Provide the [X, Y] coordinate of the cell's center where the given text is located.  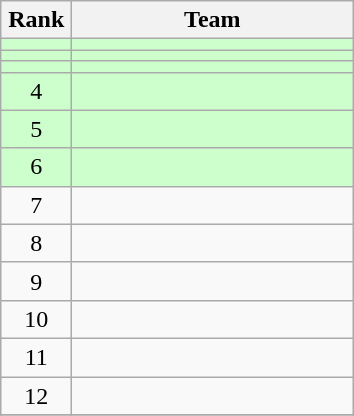
4 [36, 91]
6 [36, 167]
10 [36, 319]
Team [212, 20]
11 [36, 357]
8 [36, 243]
7 [36, 205]
9 [36, 281]
Rank [36, 20]
5 [36, 129]
12 [36, 395]
